From the cell containing the given text, extract its center point as (X, Y) coordinate. 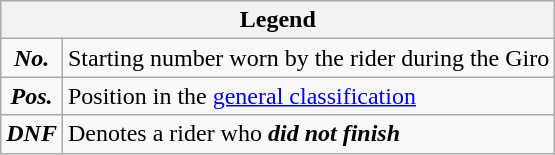
Denotes a rider who did not finish (308, 134)
Starting number worn by the rider during the Giro (308, 58)
Legend (278, 20)
DNF (32, 134)
Pos. (32, 96)
No. (32, 58)
Position in the general classification (308, 96)
